Scan for the cell matching the given text and deliver its [X, Y] coordinate at center. 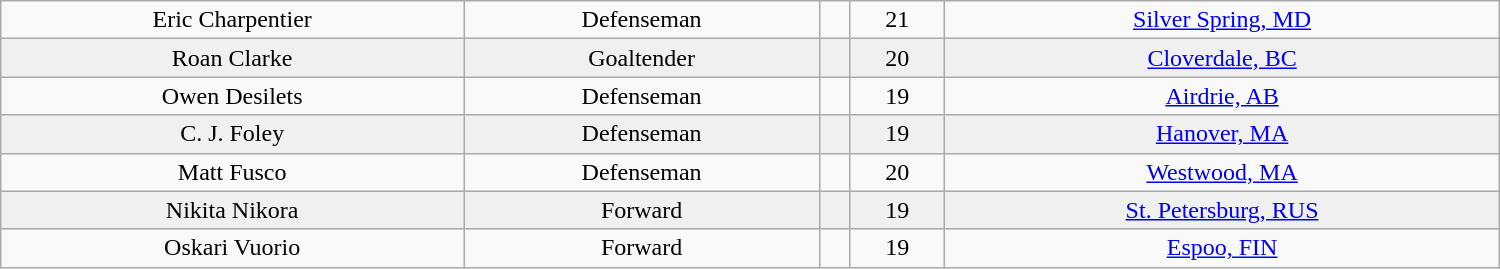
Hanover, MA [1222, 134]
Westwood, MA [1222, 172]
C. J. Foley [232, 134]
Airdrie, AB [1222, 96]
Matt Fusco [232, 172]
Nikita Nikora [232, 210]
Espoo, FIN [1222, 248]
Silver Spring, MD [1222, 20]
St. Petersburg, RUS [1222, 210]
Owen Desilets [232, 96]
Roan Clarke [232, 58]
Goaltender [642, 58]
Oskari Vuorio [232, 248]
Cloverdale, BC [1222, 58]
21 [898, 20]
Eric Charpentier [232, 20]
